Identify which cell holds the provided text, then report its (x, y) central coordinate. 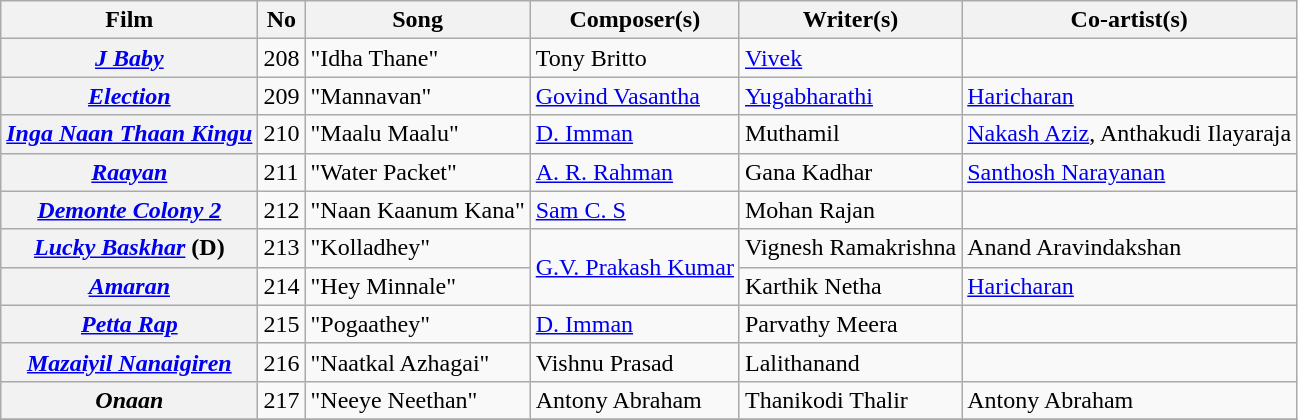
Lucky Baskhar (D) (130, 248)
Mazaiyil Nanaigiren (130, 362)
J Baby (130, 58)
Election (130, 96)
Sam C. S (634, 210)
Parvathy Meera (850, 324)
Yugabharathi (850, 96)
"Mannavan" (418, 96)
G.V. Prakash Kumar (634, 267)
Vishnu Prasad (634, 362)
A. R. Rahman (634, 172)
Mohan Rajan (850, 210)
214 (282, 286)
Demonte Colony 2 (130, 210)
Tony Britto (634, 58)
Vignesh Ramakrishna (850, 248)
Santhosh Narayanan (1130, 172)
Nakash Aziz, Anthakudi Ilayaraja (1130, 134)
Writer(s) (850, 20)
Film (130, 20)
216 (282, 362)
No (282, 20)
211 (282, 172)
213 (282, 248)
Thanikodi Thalir (850, 400)
Amaran (130, 286)
"Hey Minnale" (418, 286)
Onaan (130, 400)
Gana Kadhar (850, 172)
215 (282, 324)
Govind Vasantha (634, 96)
Petta Rap (130, 324)
Raayan (130, 172)
"Idha Thane" (418, 58)
Co-artist(s) (1130, 20)
210 (282, 134)
Composer(s) (634, 20)
209 (282, 96)
Lalithanand (850, 362)
"Pogaathey" (418, 324)
Inga Naan Thaan Kingu (130, 134)
"Kolladhey" (418, 248)
208 (282, 58)
"Water Packet" (418, 172)
"Neeye Neethan" (418, 400)
"Maalu Maalu" (418, 134)
"Naatkal Azhagai" (418, 362)
Anand Aravindakshan (1130, 248)
Muthamil (850, 134)
212 (282, 210)
Song (418, 20)
217 (282, 400)
Vivek (850, 58)
"Naan Kaanum Kana" (418, 210)
Karthik Netha (850, 286)
